For the text-containing cell, return its midpoint in (X, Y) coordinate format. 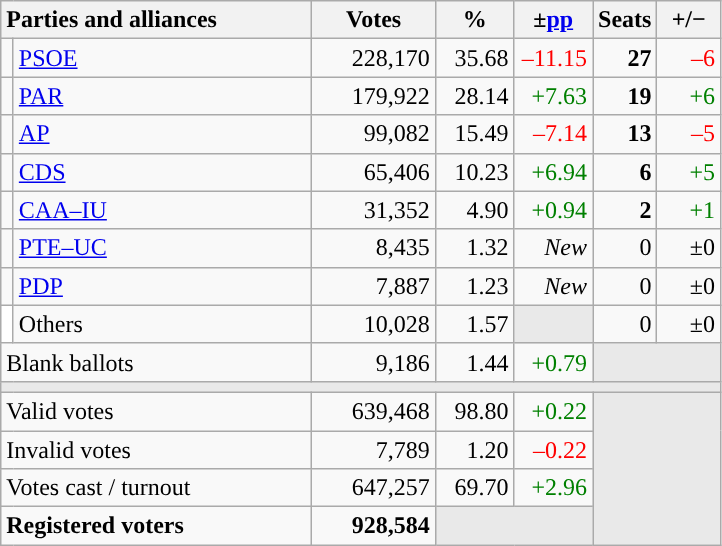
99,082 (374, 134)
69.70 (474, 488)
928,584 (374, 526)
Registered voters (156, 526)
CDS (162, 172)
+7.63 (554, 96)
7,887 (374, 286)
35.68 (474, 58)
Seats (624, 20)
PDP (162, 286)
10,028 (374, 324)
Parties and alliances (156, 20)
+/− (689, 20)
AP (162, 134)
% (474, 20)
10.23 (474, 172)
PAR (162, 96)
19 (624, 96)
639,468 (374, 411)
±pp (554, 20)
+5 (689, 172)
65,406 (374, 172)
98.80 (474, 411)
8,435 (374, 248)
31,352 (374, 210)
–0.22 (554, 449)
1.57 (474, 324)
2 (624, 210)
Valid votes (156, 411)
647,257 (374, 488)
13 (624, 134)
Votes cast / turnout (156, 488)
9,186 (374, 362)
+0.94 (554, 210)
27 (624, 58)
228,170 (374, 58)
15.49 (474, 134)
–7.14 (554, 134)
–5 (689, 134)
Blank ballots (156, 362)
1.32 (474, 248)
Others (162, 324)
+6.94 (554, 172)
Invalid votes (156, 449)
1.44 (474, 362)
PSOE (162, 58)
PTE–UC (162, 248)
7,789 (374, 449)
+0.22 (554, 411)
+0.79 (554, 362)
1.23 (474, 286)
Votes (374, 20)
179,922 (374, 96)
1.20 (474, 449)
CAA–IU (162, 210)
28.14 (474, 96)
4.90 (474, 210)
6 (624, 172)
+2.96 (554, 488)
+6 (689, 96)
–6 (689, 58)
+1 (689, 210)
–11.15 (554, 58)
